Output the [X, Y] coordinate of the center of the cell containing the given text.  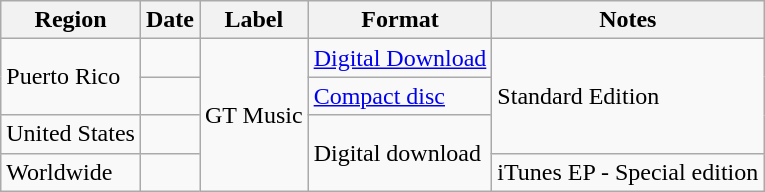
iTunes EP - Special edition [628, 172]
Standard Edition [628, 96]
United States [71, 134]
Label [254, 20]
Compact disc [400, 96]
Notes [628, 20]
Format [400, 20]
Date [170, 20]
Worldwide [71, 172]
Puerto Rico [71, 77]
Region [71, 20]
Digital download [400, 153]
GT Music [254, 115]
Digital Download [400, 58]
